Extract the (X, Y) coordinate from the center of the cell holding the provided text.  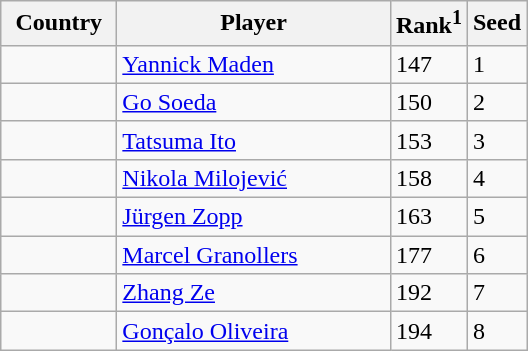
6 (496, 255)
7 (496, 293)
Marcel Granollers (254, 255)
3 (496, 140)
4 (496, 178)
153 (428, 140)
163 (428, 217)
Country (59, 24)
Rank1 (428, 24)
Yannick Maden (254, 64)
150 (428, 102)
Zhang Ze (254, 293)
Go Soeda (254, 102)
Player (254, 24)
194 (428, 331)
Seed (496, 24)
8 (496, 331)
2 (496, 102)
Tatsuma Ito (254, 140)
147 (428, 64)
5 (496, 217)
Gonçalo Oliveira (254, 331)
Nikola Milojević (254, 178)
1 (496, 64)
177 (428, 255)
158 (428, 178)
192 (428, 293)
Jürgen Zopp (254, 217)
